Find where the given text appears and provide that cell's center as (X, Y) coordinate. 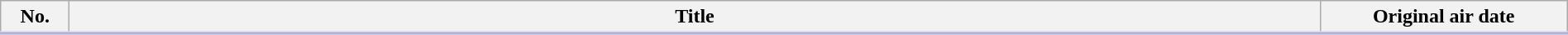
Title (695, 17)
Original air date (1444, 17)
No. (35, 17)
